From the cell containing the given text, extract its center point as [x, y] coordinate. 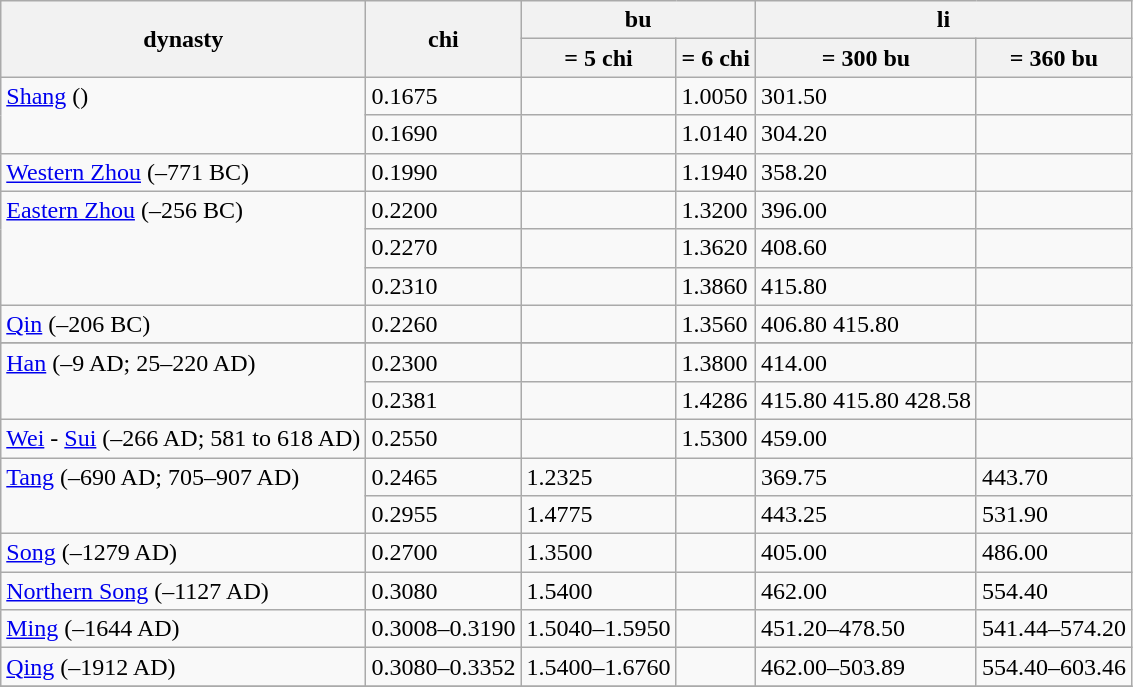
Eastern Zhou (–256 BC) [184, 248]
Shang () [184, 115]
405.00 [866, 553]
0.1990 [444, 172]
1.3800 [716, 362]
531.90 [1054, 515]
459.00 [866, 438]
Western Zhou (–771 BC) [184, 172]
1.0050 [716, 96]
0.2200 [444, 210]
408.60 [866, 248]
1.3560 [716, 324]
Qing (–1912 AD) [184, 667]
541.44–574.20 [1054, 629]
0.2381 [444, 400]
0.2300 [444, 362]
369.75 [866, 477]
1.3620 [716, 248]
406.80 415.80 [866, 324]
= 5 chi [598, 58]
443.70 [1054, 477]
1.3860 [716, 286]
0.2700 [444, 553]
1.5040–1.5950 [598, 629]
554.40–603.46 [1054, 667]
1.5400–1.6760 [598, 667]
0.3008–0.3190 [444, 629]
0.1675 [444, 96]
301.50 [866, 96]
1.3200 [716, 210]
= 360 bu [1054, 58]
0.2955 [444, 515]
358.20 [866, 172]
bu [638, 20]
451.20–478.50 [866, 629]
443.25 [866, 515]
0.2310 [444, 286]
Northern Song (–1127 AD) [184, 591]
= 300 bu [866, 58]
0.3080 [444, 591]
414.00 [866, 362]
396.00 [866, 210]
462.00–503.89 [866, 667]
chi [444, 39]
1.3500 [598, 553]
dynasty [184, 39]
1.0140 [716, 134]
0.2550 [444, 438]
li [943, 20]
Song (–1279 AD) [184, 553]
0.1690 [444, 134]
415.80 [866, 286]
1.5400 [598, 591]
Wei - Sui (–266 AD; 581 to 618 AD) [184, 438]
486.00 [1054, 553]
1.2325 [598, 477]
0.2270 [444, 248]
0.2465 [444, 477]
Qin (–206 BC) [184, 324]
0.2260 [444, 324]
462.00 [866, 591]
415.80 415.80 428.58 [866, 400]
1.5300 [716, 438]
Ming (–1644 AD) [184, 629]
Han (–9 AD; 25–220 AD) [184, 381]
Tang (–690 AD; 705–907 AD) [184, 496]
304.20 [866, 134]
1.4775 [598, 515]
554.40 [1054, 591]
= 6 chi [716, 58]
1.4286 [716, 400]
0.3080–0.3352 [444, 667]
1.1940 [716, 172]
